Provide the [X, Y] coordinate of the cell's center where the given text is located.  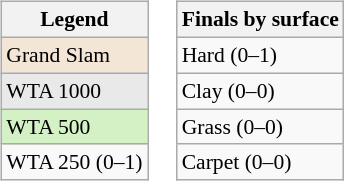
Hard (0–1) [260, 55]
Carpet (0–0) [260, 162]
Legend [74, 20]
Clay (0–0) [260, 91]
Finals by surface [260, 20]
Grand Slam [74, 55]
WTA 500 [74, 127]
WTA 250 (0–1) [74, 162]
Grass (0–0) [260, 127]
WTA 1000 [74, 91]
